Detect which cell encompasses the target text, then output its [x, y] center coordinate. 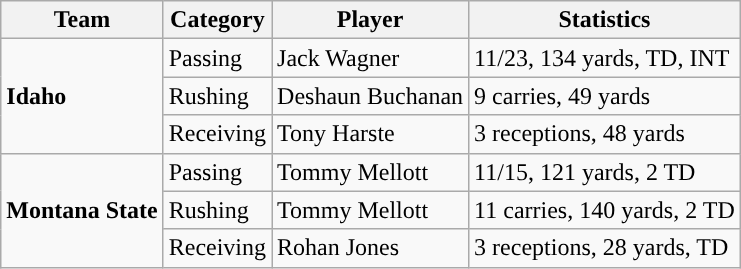
11 carries, 140 yards, 2 TD [605, 210]
Statistics [605, 20]
Team [82, 20]
Rohan Jones [370, 248]
Jack Wagner [370, 58]
3 receptions, 28 yards, TD [605, 248]
Deshaun Buchanan [370, 96]
11/15, 121 yards, 2 TD [605, 172]
Player [370, 20]
Montana State [82, 210]
11/23, 134 yards, TD, INT [605, 58]
Category [217, 20]
9 carries, 49 yards [605, 96]
Tony Harste [370, 134]
Idaho [82, 96]
3 receptions, 48 yards [605, 134]
